Pinpoint the cell where the given text exists, returning its [X, Y] midpoint coordinate. 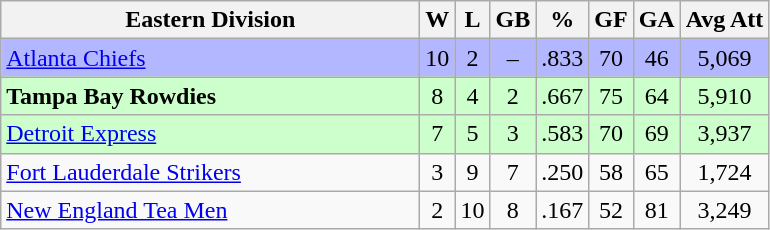
5 [472, 134]
New England Tea Men [210, 210]
58 [611, 172]
4 [472, 96]
3,249 [724, 210]
.250 [562, 172]
L [472, 20]
64 [656, 96]
% [562, 20]
.833 [562, 58]
46 [656, 58]
GB [513, 20]
Detroit Express [210, 134]
Tampa Bay Rowdies [210, 96]
Eastern Division [210, 20]
75 [611, 96]
65 [656, 172]
1,724 [724, 172]
.667 [562, 96]
52 [611, 210]
69 [656, 134]
GA [656, 20]
81 [656, 210]
W [438, 20]
3,937 [724, 134]
GF [611, 20]
– [513, 58]
.167 [562, 210]
5,069 [724, 58]
Atlanta Chiefs [210, 58]
Avg Att [724, 20]
5,910 [724, 96]
.583 [562, 134]
9 [472, 172]
Fort Lauderdale Strikers [210, 172]
